From the cell containing the given text, extract its center point as [X, Y] coordinate. 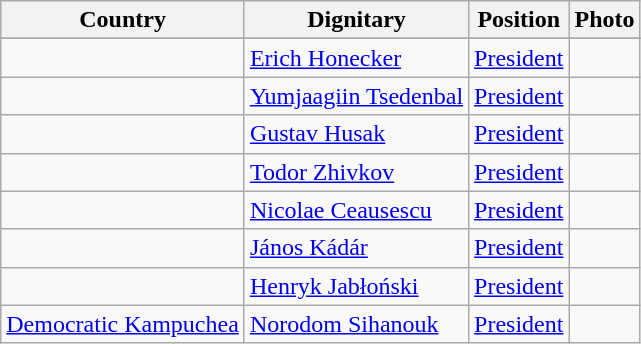
Nicolae Ceausescu [356, 210]
Photo [604, 20]
Gustav Husak [356, 134]
Democratic Kampuchea [123, 324]
Norodom Sihanouk [356, 324]
Position [519, 20]
János Kádár [356, 248]
Yumjaagiin Tsedenbal [356, 96]
Erich Honecker [356, 58]
Henryk Jabłoński [356, 286]
Country [123, 20]
Dignitary [356, 20]
Todor Zhivkov [356, 172]
